Provide the (X, Y) coordinate of the cell's center where the given text is located.  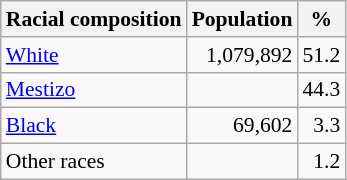
Racial composition (94, 19)
44.3 (321, 90)
Black (94, 126)
Mestizo (94, 90)
3.3 (321, 126)
1,079,892 (242, 55)
51.2 (321, 55)
69,602 (242, 126)
White (94, 55)
% (321, 19)
Other races (94, 162)
Population (242, 19)
1.2 (321, 162)
